Return (x, y) of the center of cell containing provided text 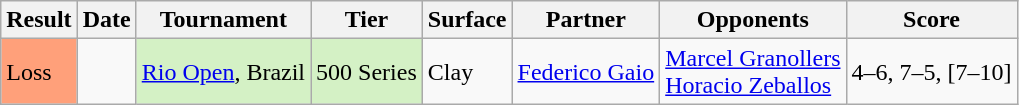
Score (932, 20)
Rio Open, Brazil (223, 72)
Opponents (753, 20)
500 Series (367, 72)
Date (106, 20)
4–6, 7–5, [7–10] (932, 72)
Marcel Granollers Horacio Zeballos (753, 72)
Loss (39, 72)
Result (39, 20)
Tier (367, 20)
Surface (467, 20)
Clay (467, 72)
Partner (586, 20)
Tournament (223, 20)
Federico Gaio (586, 72)
